Output the [x, y] coordinate of the center of the cell containing the given text.  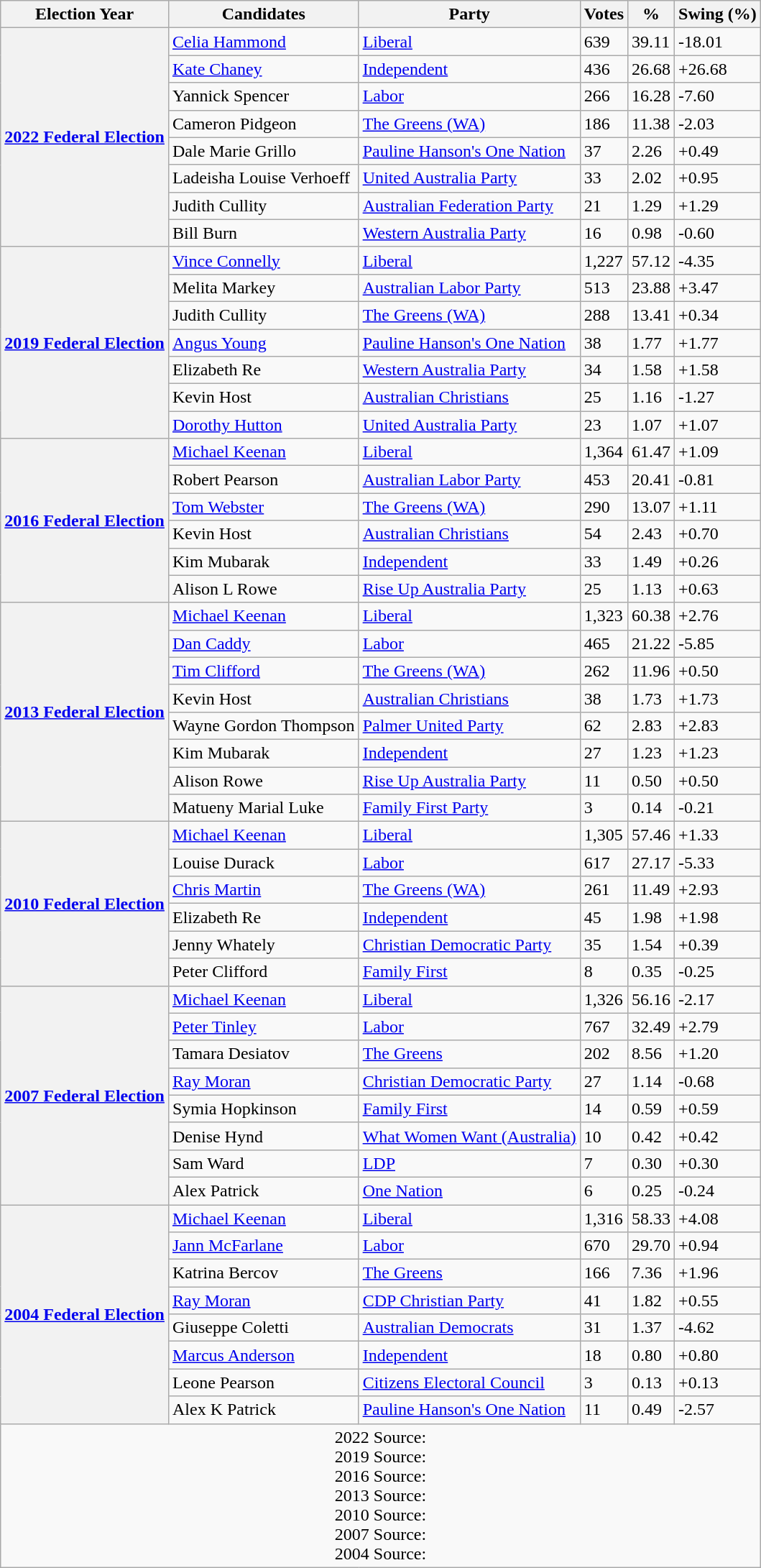
60.38 [651, 616]
1,323 [604, 616]
0.42 [651, 1136]
Tim Clifford [263, 671]
8.56 [651, 1054]
Peter Tinley [263, 1027]
186 [604, 124]
Party [469, 14]
Swing (%) [718, 14]
Candidates [263, 14]
+0.39 [718, 945]
CDP Christian Party [469, 1301]
LDP [469, 1163]
453 [604, 480]
+0.80 [718, 1355]
-0.60 [718, 233]
1,364 [604, 452]
1.54 [651, 945]
-5.33 [718, 863]
Kate Chaney [263, 69]
2004 Federal Election [85, 1314]
1,316 [604, 1219]
Peter Clifford [263, 972]
1.13 [651, 589]
58.33 [651, 1219]
Giuseppe Coletti [263, 1328]
Leone Pearson [263, 1383]
+2.93 [718, 890]
Palmer United Party [469, 725]
1.23 [651, 753]
+1.77 [718, 343]
-4.62 [718, 1328]
11.96 [651, 671]
Marcus Anderson [263, 1355]
23 [604, 425]
288 [604, 315]
0.50 [651, 780]
23.88 [651, 288]
+0.95 [718, 178]
1.58 [651, 370]
26.68 [651, 69]
+1.58 [718, 370]
1.73 [651, 698]
261 [604, 890]
Dorothy Hutton [263, 425]
2.83 [651, 725]
0.80 [651, 1355]
1,227 [604, 260]
0.98 [651, 233]
+1.07 [718, 425]
Family First Party [469, 808]
+0.13 [718, 1383]
Denise Hynd [263, 1136]
29.70 [651, 1246]
0.14 [651, 808]
0.49 [651, 1410]
Alison Rowe [263, 780]
Citizens Electoral Council [469, 1383]
436 [604, 69]
1,326 [604, 999]
1.16 [651, 398]
-2.03 [718, 124]
18 [604, 1355]
+2.76 [718, 616]
-0.24 [718, 1191]
513 [604, 288]
-0.21 [718, 808]
16.28 [651, 96]
7 [604, 1163]
62 [604, 725]
1.82 [651, 1301]
Katrina Bercov [263, 1273]
Matueny Marial Luke [263, 808]
767 [604, 1027]
Bill Burn [263, 233]
0.25 [651, 1191]
465 [604, 643]
1.49 [651, 561]
+2.83 [718, 725]
290 [604, 507]
+1.11 [718, 507]
Australian Federation Party [469, 206]
Australian Democrats [469, 1328]
202 [604, 1054]
2019 Federal Election [85, 342]
Vince Connelly [263, 260]
266 [604, 96]
Sam Ward [263, 1163]
+1.09 [718, 452]
Dale Marie Grillo [263, 151]
57.46 [651, 835]
34 [604, 370]
+0.94 [718, 1246]
Robert Pearson [263, 480]
-0.68 [718, 1081]
21 [604, 206]
Alex Patrick [263, 1191]
61.47 [651, 452]
57.12 [651, 260]
+0.55 [718, 1301]
What Women Want (Australia) [469, 1136]
1.07 [651, 425]
13.41 [651, 315]
2010 Federal Election [85, 904]
Ladeisha Louise Verhoeff [263, 178]
1,305 [604, 835]
Jann McFarlane [263, 1246]
Alison L Rowe [263, 589]
Jenny Whately [263, 945]
45 [604, 917]
+1.23 [718, 753]
617 [604, 863]
166 [604, 1273]
-2.57 [718, 1410]
11.49 [651, 890]
+1.33 [718, 835]
+4.08 [718, 1219]
21.22 [651, 643]
+1.98 [718, 917]
Tom Webster [263, 507]
Symia Hopkinson [263, 1109]
31 [604, 1328]
Angus Young [263, 343]
16 [604, 233]
+0.30 [718, 1163]
639 [604, 42]
+2.79 [718, 1027]
2007 Federal Election [85, 1095]
37 [604, 151]
0.30 [651, 1163]
+0.49 [718, 151]
0.13 [651, 1383]
1.77 [651, 343]
14 [604, 1109]
39.11 [651, 42]
% [651, 14]
Yannick Spencer [263, 96]
+1.96 [718, 1273]
Votes [604, 14]
+3.47 [718, 288]
7.36 [651, 1273]
6 [604, 1191]
32.49 [651, 1027]
8 [604, 972]
-18.01 [718, 42]
2.43 [651, 534]
+0.26 [718, 561]
13.07 [651, 507]
One Nation [469, 1191]
54 [604, 534]
2.02 [651, 178]
-1.27 [718, 398]
1.98 [651, 917]
+1.29 [718, 206]
20.41 [651, 480]
+0.42 [718, 1136]
Louise Durack [263, 863]
Alex K Patrick [263, 1410]
-5.85 [718, 643]
+26.68 [718, 69]
Wayne Gordon Thompson [263, 725]
0.35 [651, 972]
27.17 [651, 863]
Chris Martin [263, 890]
-0.81 [718, 480]
56.16 [651, 999]
1.29 [651, 206]
Tamara Desiatov [263, 1054]
11.38 [651, 124]
+0.70 [718, 534]
-0.25 [718, 972]
2013 Federal Election [85, 712]
10 [604, 1136]
Celia Hammond [263, 42]
1.37 [651, 1328]
41 [604, 1301]
2016 Federal Election [85, 521]
+0.59 [718, 1109]
2.26 [651, 151]
2022 Source: 2019 Source: 2016 Source: 2013 Source: 2010 Source: 2007 Source: 2004 Source: [381, 1495]
Melita Markey [263, 288]
1.14 [651, 1081]
Cameron Pidgeon [263, 124]
Election Year [85, 14]
670 [604, 1246]
-7.60 [718, 96]
-2.17 [718, 999]
2022 Federal Election [85, 137]
Dan Caddy [263, 643]
35 [604, 945]
0.59 [651, 1109]
+0.34 [718, 315]
-4.35 [718, 260]
+1.73 [718, 698]
262 [604, 671]
+1.20 [718, 1054]
+0.63 [718, 589]
